Extract the (X, Y) coordinate from the center of the cell holding the provided text.  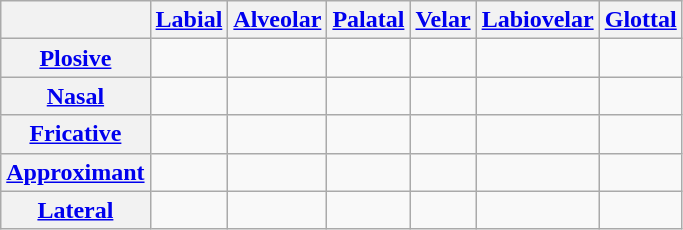
Labial (189, 20)
Fricative (76, 134)
Approximant (76, 172)
Glottal (640, 20)
Alveolar (278, 20)
Labiovelar (538, 20)
Velar (443, 20)
Nasal (76, 96)
Lateral (76, 210)
Plosive (76, 58)
Palatal (368, 20)
